Capture the cell that displays the provided text and extract its [x, y] central coordinate. 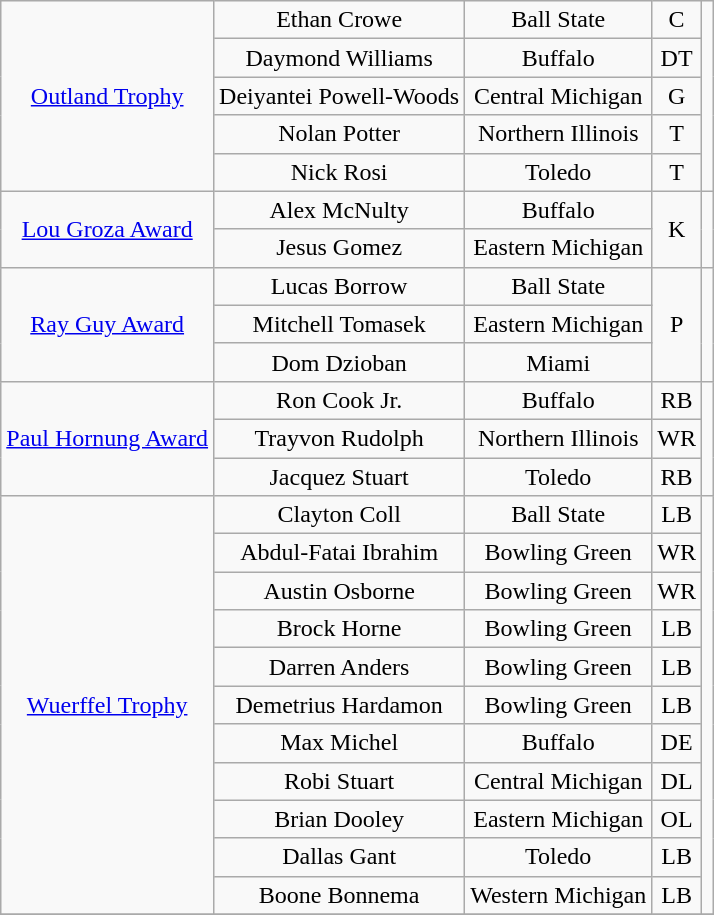
Demetrius Hardamon [340, 705]
Boone Bonnema [340, 895]
Trayvon Rudolph [340, 438]
Dom Dzioban [340, 362]
Robi Stuart [340, 781]
DL [677, 781]
Max Michel [340, 743]
Jesus Gomez [340, 248]
Alex McNulty [340, 210]
Brian Dooley [340, 819]
Wuerffel Trophy [108, 706]
OL [677, 819]
Nick Rosi [340, 172]
Clayton Coll [340, 515]
P [677, 324]
Austin Osborne [340, 591]
Miami [558, 362]
K [677, 229]
Daymond Williams [340, 58]
Darren Anders [340, 667]
Brock Horne [340, 629]
Lou Groza Award [108, 229]
Ethan Crowe [340, 20]
Deiyantei Powell-Woods [340, 96]
Dallas Gant [340, 857]
Paul Hornung Award [108, 438]
C [677, 20]
DE [677, 743]
Mitchell Tomasek [340, 324]
Jacquez Stuart [340, 477]
Abdul-Fatai Ibrahim [340, 553]
Western Michigan [558, 895]
Ron Cook Jr. [340, 400]
DT [677, 58]
Lucas Borrow [340, 286]
Ray Guy Award [108, 324]
G [677, 96]
Outland Trophy [108, 96]
Nolan Potter [340, 134]
